Output the (x, y) coordinate of the center of the cell containing the given text.  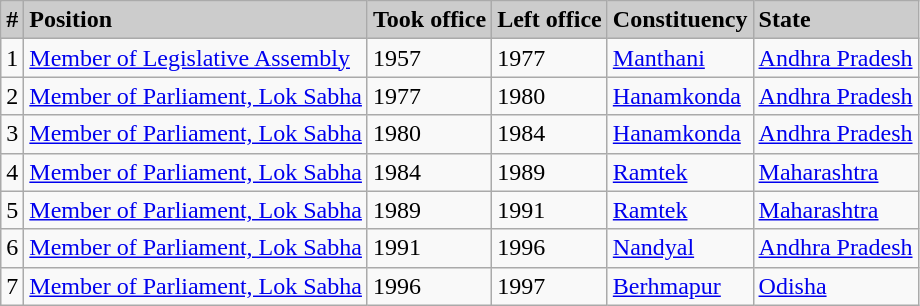
3 (12, 134)
# (12, 20)
1997 (550, 286)
State (836, 20)
Constituency (680, 20)
Manthani (680, 58)
Berhmapur (680, 286)
7 (12, 286)
5 (12, 210)
Position (196, 20)
1957 (429, 58)
6 (12, 248)
Member of Legislative Assembly (196, 58)
Took office (429, 20)
Nandyal (680, 248)
4 (12, 172)
Odisha (836, 286)
1 (12, 58)
2 (12, 96)
Left office (550, 20)
